Scan for the cell matching the given text and deliver its (X, Y) coordinate at center. 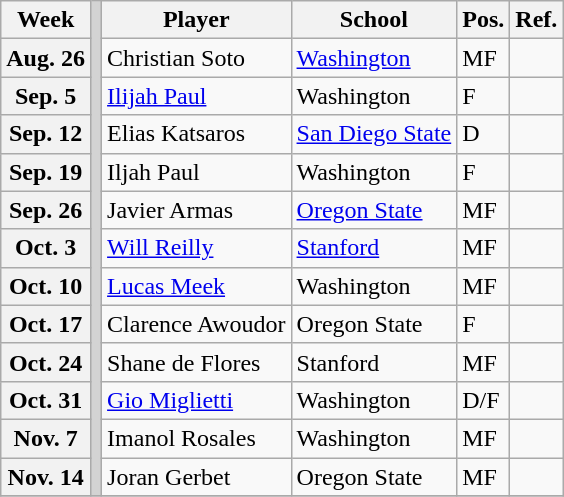
Oct. 3 (46, 248)
Imanol Rosales (196, 438)
Nov. 7 (46, 438)
Iljah Paul (196, 172)
School (374, 20)
Sep. 26 (46, 210)
Nov. 14 (46, 477)
D (484, 134)
Oct. 31 (46, 400)
Javier Armas (196, 210)
Shane de Flores (196, 362)
Ilijah Paul (196, 96)
Elias Katsaros (196, 134)
Pos. (484, 20)
Sep. 12 (46, 134)
Lucas Meek (196, 286)
San Diego State (374, 134)
Ref. (536, 20)
Sep. 19 (46, 172)
Player (196, 20)
Oct. 10 (46, 286)
Will Reilly (196, 248)
Christian Soto (196, 58)
D/F (484, 400)
Week (46, 20)
Clarence Awoudor (196, 324)
Aug. 26 (46, 58)
Oct. 24 (46, 362)
Oct. 17 (46, 324)
Sep. 5 (46, 96)
Gio Miglietti (196, 400)
Joran Gerbet (196, 477)
